Scan for the cell matching the given text and deliver its (x, y) coordinate at center. 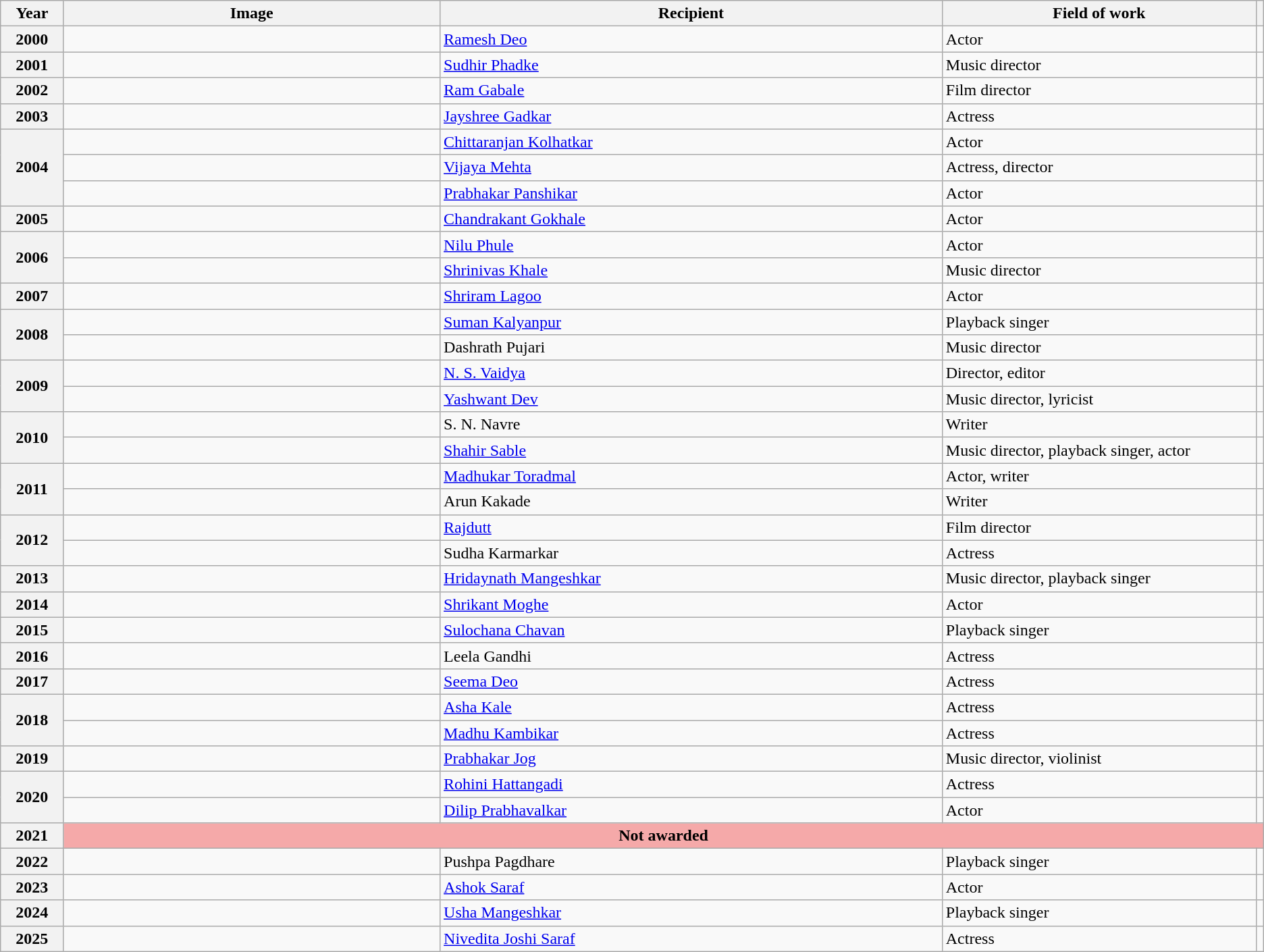
2002 (32, 90)
Usha Mangeshkar (691, 913)
Suman Kalyanpur (691, 322)
Not awarded (663, 836)
S. N. Navre (691, 425)
Nilu Phule (691, 244)
Music director, playback singer (1099, 579)
N. S. Vaidya (691, 373)
2005 (32, 219)
2017 (32, 681)
2006 (32, 257)
Prabhakar Panshikar (691, 193)
Pushpa Pagdhare (691, 862)
2009 (32, 386)
2018 (32, 720)
Actor, writer (1099, 476)
Shrinivas Khale (691, 270)
Music director, playback singer, actor (1099, 450)
Field of work (1099, 14)
2008 (32, 335)
2014 (32, 604)
2025 (32, 938)
2020 (32, 797)
Rajdutt (691, 527)
Dilip Prabhavalkar (691, 810)
2007 (32, 296)
Shrikant Moghe (691, 604)
Year (32, 14)
2022 (32, 862)
Ashok Saraf (691, 887)
2021 (32, 836)
Yashwant Dev (691, 399)
2010 (32, 438)
Asha Kale (691, 707)
Actress, director (1099, 167)
Nivedita Joshi Saraf (691, 938)
Shriram Lagoo (691, 296)
2024 (32, 913)
2001 (32, 65)
2012 (32, 540)
Seema Deo (691, 681)
Sudha Karmarkar (691, 553)
Sudhir Phadke (691, 65)
Prabhakar Jog (691, 759)
Vijaya Mehta (691, 167)
Director, editor (1099, 373)
2019 (32, 759)
Rohini Hattangadi (691, 785)
Hridaynath Mangeshkar (691, 579)
2016 (32, 656)
Arun Kakade (691, 502)
Ramesh Deo (691, 39)
2004 (32, 167)
2013 (32, 579)
2015 (32, 630)
2003 (32, 116)
Jayshree Gadkar (691, 116)
Chandrakant Gokhale (691, 219)
Leela Gandhi (691, 656)
Shahir Sable (691, 450)
Music director, violinist (1099, 759)
Chittaranjan Kolhatkar (691, 142)
Image (252, 14)
Ram Gabale (691, 90)
Madhu Kambikar (691, 733)
2023 (32, 887)
2011 (32, 489)
Music director, lyricist (1099, 399)
Dashrath Pujari (691, 348)
Sulochana Chavan (691, 630)
Recipient (691, 14)
Madhukar Toradmal (691, 476)
2000 (32, 39)
